Identify which cell holds the provided text, then report its (X, Y) central coordinate. 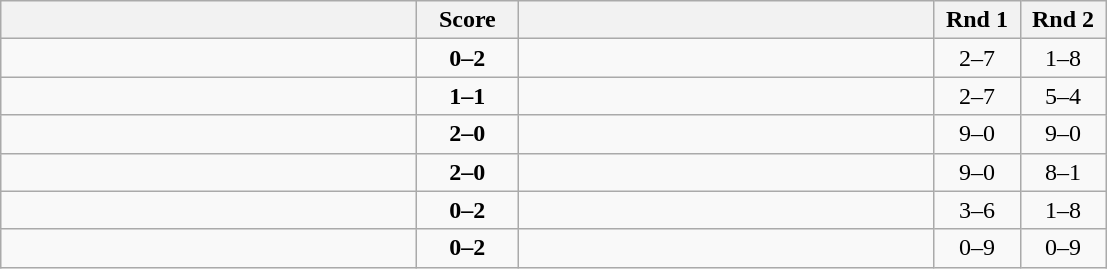
8–1 (1063, 172)
5–4 (1063, 96)
Score (468, 20)
Rnd 2 (1063, 20)
3–6 (977, 210)
Rnd 1 (977, 20)
1–1 (468, 96)
